Detect which cell encompasses the target text, then output its (X, Y) center coordinate. 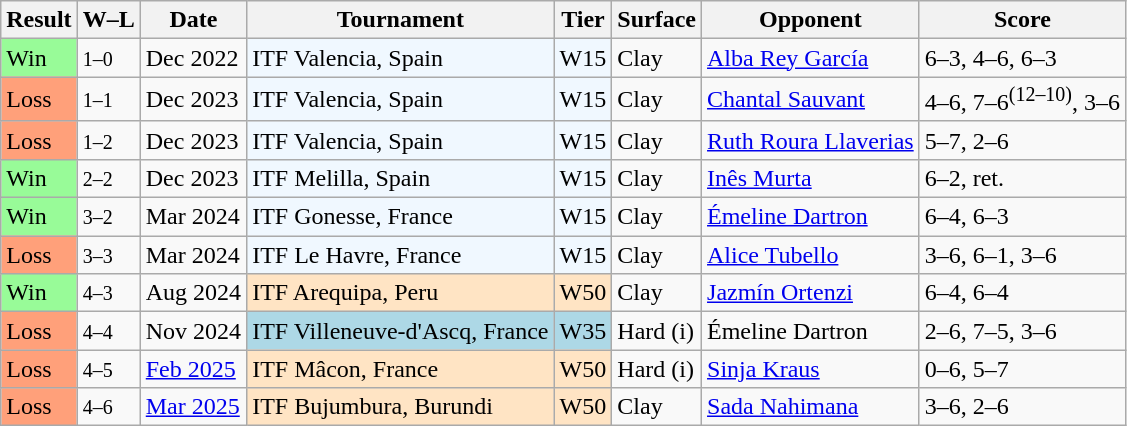
6–2, ret. (1022, 178)
W–L (108, 20)
Ruth Roura Llaverias (811, 140)
1–0 (108, 58)
4–5 (108, 369)
3–6, 2–6 (1022, 407)
2–2 (108, 178)
Jazmín Ortenzi (811, 293)
Score (1022, 20)
Result (39, 20)
ITF Gonesse, France (400, 217)
ITF Melilla, Spain (400, 178)
ITF Arequipa, Peru (400, 293)
Mar 2025 (193, 407)
Opponent (811, 20)
ITF Bujumbura, Burundi (400, 407)
1–1 (108, 100)
4–4 (108, 331)
1–2 (108, 140)
6–4, 6–4 (1022, 293)
4–3 (108, 293)
Aug 2024 (193, 293)
Surface (657, 20)
Alba Rey García (811, 58)
Chantal Sauvant (811, 100)
Tier (583, 20)
4–6, 7–6(12–10), 3–6 (1022, 100)
3–6, 6–1, 3–6 (1022, 255)
0–6, 5–7 (1022, 369)
Feb 2025 (193, 369)
2–6, 7–5, 3–6 (1022, 331)
Dec 2022 (193, 58)
W35 (583, 331)
Sada Nahimana (811, 407)
4–6 (108, 407)
ITF Villeneuve-d'Ascq, France (400, 331)
Alice Tubello (811, 255)
Date (193, 20)
6–3, 4–6, 6–3 (1022, 58)
ITF Mâcon, France (400, 369)
Inês Murta (811, 178)
3–2 (108, 217)
3–3 (108, 255)
Tournament (400, 20)
Sinja Kraus (811, 369)
5–7, 2–6 (1022, 140)
6–4, 6–3 (1022, 217)
Nov 2024 (193, 331)
ITF Le Havre, France (400, 255)
